Scan for the cell matching the given text and deliver its [X, Y] coordinate at center. 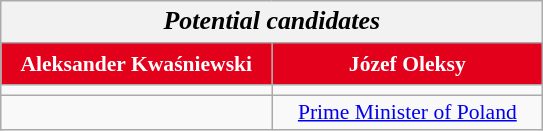
Prime Minister of Poland [408, 113]
Józef Oleksy [408, 64]
Potential candidates [272, 22]
Aleksander Kwaśniewski [136, 64]
